Determine the (x, y) coordinate at the center of the cell enclosing the given text.  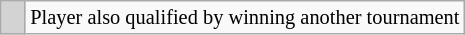
Player also qualified by winning another tournament (244, 17)
